Identify which cell holds the provided text, then report its (x, y) central coordinate. 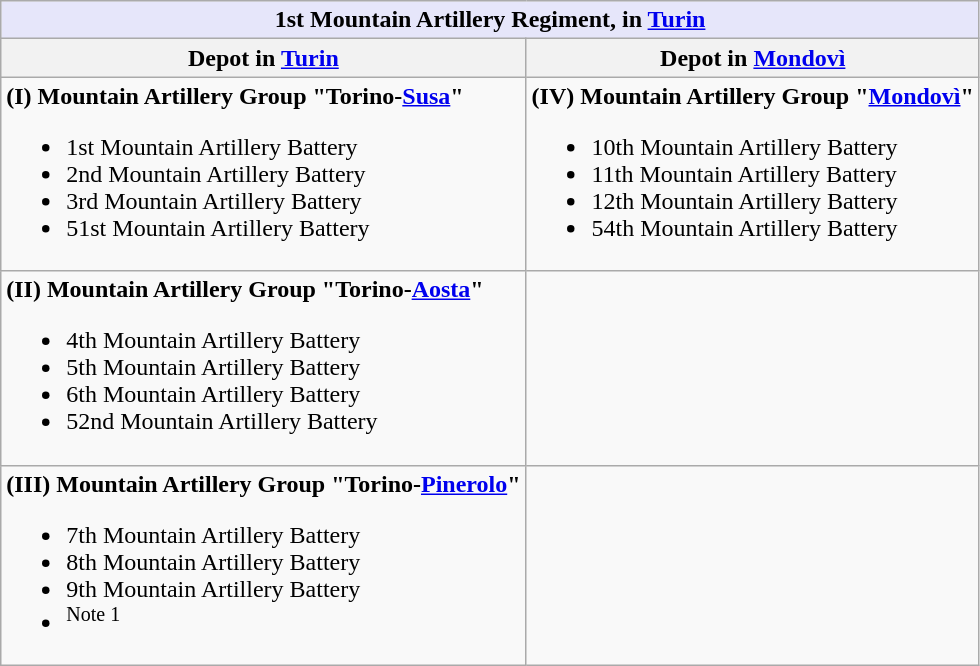
(III) Mountain Artillery Group "Torino-Pinerolo" 7th Mountain Artillery Battery 8th Mountain Artillery Battery 9th Mountain Artillery BatteryNote 1 (264, 566)
Depot in Mondovì (752, 58)
1st Mountain Artillery Regiment, in Turin (490, 20)
Depot in Turin (264, 58)
